Detect which cell encompasses the target text, then output its (x, y) center coordinate. 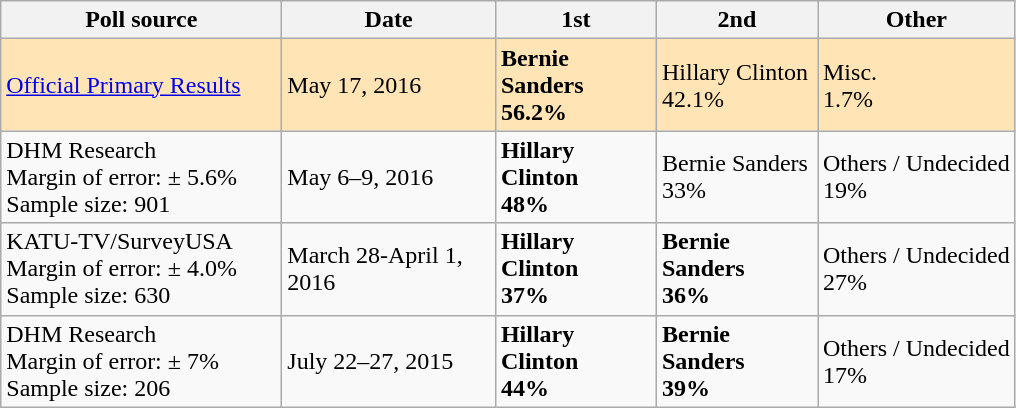
2nd (736, 20)
Hillary Clinton42.1% (736, 85)
July 22–27, 2015 (389, 361)
Official Primary Results (142, 85)
Others / Undecided17% (917, 361)
Bernie Sanders39% (736, 361)
1st (576, 20)
Poll source (142, 20)
Hillary Clinton37% (576, 269)
Hillary Clinton48% (576, 177)
Others / Undecided27% (917, 269)
Bernie Sanders33% (736, 177)
May 17, 2016 (389, 85)
Bernie Sanders56.2% (576, 85)
Other (917, 20)
DHM ResearchMargin of error: ± 5.6% Sample size: 901 (142, 177)
KATU-TV/SurveyUSAMargin of error: ± 4.0% Sample size: 630 (142, 269)
Bernie Sanders36% (736, 269)
Misc.1.7% (917, 85)
DHM ResearchMargin of error: ± 7% Sample size: 206 (142, 361)
Hillary Clinton44% (576, 361)
Others / Undecided19% (917, 177)
March 28-April 1, 2016 (389, 269)
Date (389, 20)
May 6–9, 2016 (389, 177)
